Identify which cell holds the provided text, then report its (x, y) central coordinate. 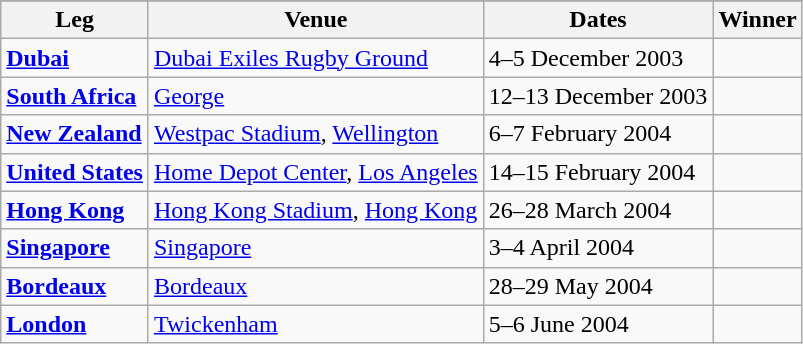
New Zealand (75, 134)
26–28 March 2004 (598, 210)
Westpac Stadium, Wellington (316, 134)
28–29 May 2004 (598, 286)
Home Depot Center, Los Angeles (316, 172)
London (75, 324)
Hong Kong (75, 210)
3–4 April 2004 (598, 248)
6–7 February 2004 (598, 134)
Winner (758, 20)
Dubai (75, 58)
12–13 December 2003 (598, 96)
United States (75, 172)
Twickenham (316, 324)
George (316, 96)
South Africa (75, 96)
4–5 December 2003 (598, 58)
Dubai Exiles Rugby Ground (316, 58)
Hong Kong Stadium, Hong Kong (316, 210)
14–15 February 2004 (598, 172)
5–6 June 2004 (598, 324)
Venue (316, 20)
Dates (598, 20)
Leg (75, 20)
